Search for the cell housing the specified text and yield its (x, y) center coordinate. 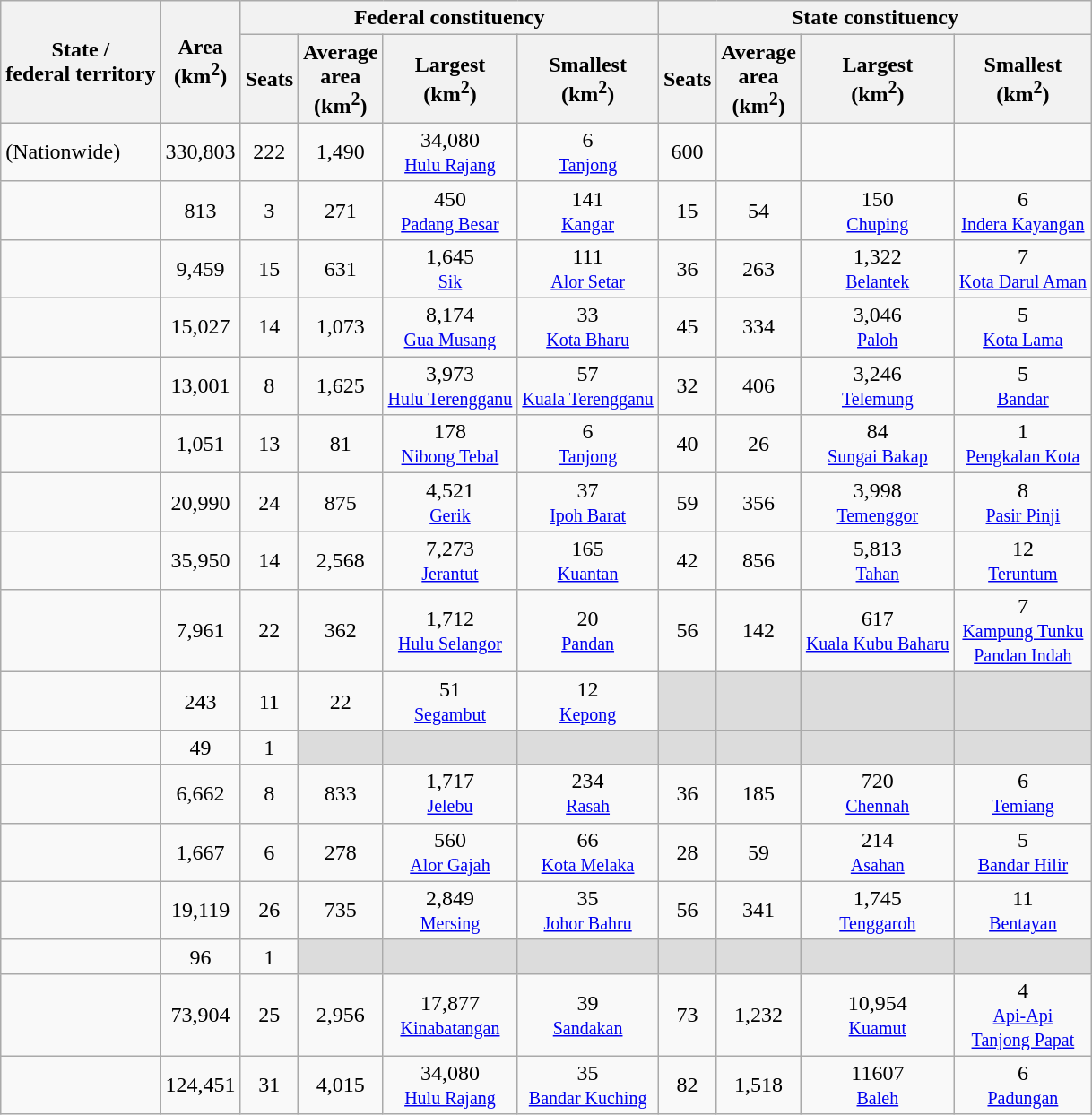
185 (758, 794)
1Pengkalan Kota (1022, 445)
222 (269, 152)
11 (269, 701)
3 (269, 210)
39Sandakan (588, 1015)
54 (758, 210)
20Pandan (588, 631)
813 (201, 210)
82 (687, 1085)
51Segambut (450, 701)
15,027 (201, 328)
8,174Gua Musang (450, 328)
6Temiang (1022, 794)
5Bandar Hilir (1022, 851)
1,625 (341, 385)
45 (687, 328)
66Kota Melaka (588, 851)
856 (758, 561)
214Asahan (877, 851)
32 (687, 385)
7Kota Darul Aman (1022, 269)
1,645Sik (450, 269)
Area(km2) (201, 63)
28 (687, 851)
35Johor Bahru (588, 911)
334 (758, 328)
5,813Tahan (877, 561)
42 (687, 561)
833 (341, 794)
875 (341, 502)
720Chennah (877, 794)
234Rasah (588, 794)
(Nationwide) (81, 152)
35,950 (201, 561)
State / federal territory (81, 63)
3,973Hulu Terengganu (450, 385)
111Alor Setar (588, 269)
3,246Telemung (877, 385)
1,717Jelebu (450, 794)
6,662 (201, 794)
3,046Paloh (877, 328)
560Alor Gajah (450, 851)
31 (269, 1085)
362 (341, 631)
12Teruntum (1022, 561)
73,904 (201, 1015)
150Chuping (877, 210)
263 (758, 269)
6 (269, 851)
1,745Tenggaroh (877, 911)
142 (758, 631)
17,877Kinabatangan (450, 1015)
278 (341, 851)
13,001 (201, 385)
40 (687, 445)
1,322Belantek (877, 269)
11Bentayan (1022, 911)
1,518 (758, 1085)
7Kampung TunkuPandan Indah (1022, 631)
96 (201, 956)
124,451 (201, 1085)
35Bandar Kuching (588, 1085)
9,459 (201, 269)
11607Baleh (877, 1085)
1,667 (201, 851)
243 (201, 701)
7,961 (201, 631)
24 (269, 502)
6Indera Kayangan (1022, 210)
600 (687, 152)
57Kuala Terengganu (588, 385)
1,490 (341, 152)
2,956 (341, 1015)
330,803 (201, 152)
2,568 (341, 561)
3,998Temenggor (877, 502)
631 (341, 269)
141Kangar (588, 210)
1,712Hulu Selangor (450, 631)
1,051 (201, 445)
178Nibong Tebal (450, 445)
8Pasir Pinji (1022, 502)
406 (758, 385)
81 (341, 445)
271 (341, 210)
20,990 (201, 502)
2,849Mersing (450, 911)
25 (269, 1015)
165Kuantan (588, 561)
State constituency (875, 18)
450Padang Besar (450, 210)
13 (269, 445)
4,521Gerik (450, 502)
5Kota Lama (1022, 328)
5Bandar (1022, 385)
19,119 (201, 911)
84Sungai Bakap (877, 445)
4,015 (341, 1085)
4Api-ApiTanjong Papat (1022, 1015)
37Ipoh Barat (588, 502)
33Kota Bharu (588, 328)
356 (758, 502)
7,273Jerantut (450, 561)
6Padungan (1022, 1085)
12Kepong (588, 701)
1,073 (341, 328)
Federal constituency (449, 18)
341 (758, 911)
49 (201, 748)
73 (687, 1015)
10,954Kuamut (877, 1015)
617Kuala Kubu Baharu (877, 631)
735 (341, 911)
1,232 (758, 1015)
